Determine the [x, y] coordinate at the center of the cell enclosing the given text.  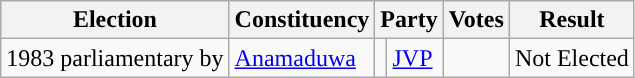
Constituency [302, 20]
Party [409, 20]
JVP [415, 58]
Votes [476, 20]
Not Elected [572, 58]
Anamaduwa [302, 58]
Election [115, 20]
1983 parliamentary by [115, 58]
Result [572, 20]
